For the text-containing cell, return its midpoint in (x, y) coordinate format. 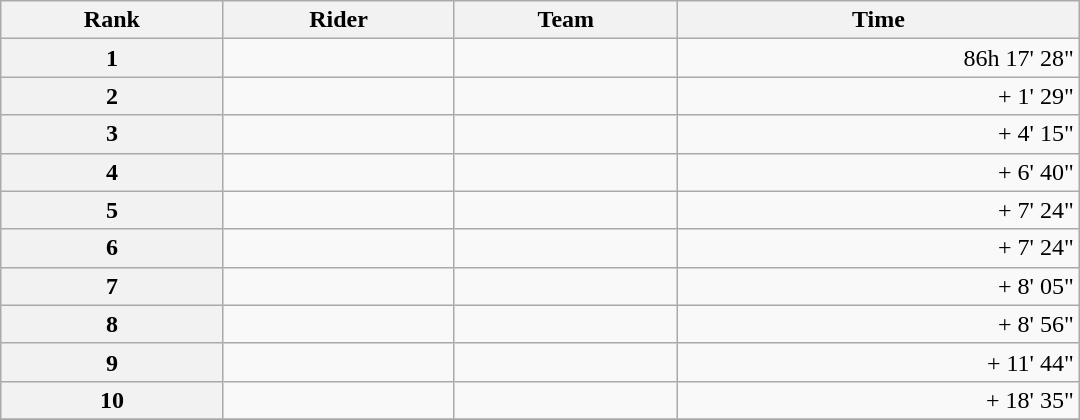
Time (879, 20)
Rank (112, 20)
8 (112, 324)
Rider (338, 20)
10 (112, 400)
+ 4' 15" (879, 134)
+ 8' 05" (879, 286)
86h 17' 28" (879, 58)
7 (112, 286)
Team (566, 20)
4 (112, 172)
3 (112, 134)
+ 6' 40" (879, 172)
6 (112, 248)
+ 18' 35" (879, 400)
+ 8' 56" (879, 324)
1 (112, 58)
9 (112, 362)
+ 11' 44" (879, 362)
+ 1' 29" (879, 96)
5 (112, 210)
2 (112, 96)
